Return the [X, Y] coordinate for the center point of the cell that contains the specified text.  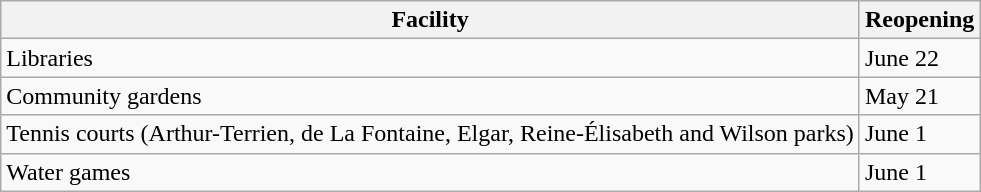
Tennis courts (Arthur-Terrien, de La Fontaine, Elgar, Reine-Élisabeth and Wilson parks) [430, 134]
Water games [430, 172]
May 21 [919, 96]
Libraries [430, 58]
Community gardens [430, 96]
June 22 [919, 58]
Facility [430, 20]
Reopening [919, 20]
